Scan for the cell matching the given text and deliver its (x, y) coordinate at center. 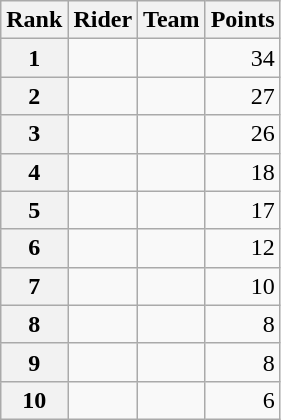
Rank (34, 20)
27 (242, 96)
7 (34, 286)
4 (34, 172)
Rider (103, 20)
3 (34, 134)
18 (242, 172)
5 (34, 210)
Team (172, 20)
2 (34, 96)
1 (34, 58)
26 (242, 134)
12 (242, 248)
34 (242, 58)
17 (242, 210)
Points (242, 20)
9 (34, 362)
